Output the (X, Y) coordinate of the center of the cell containing the given text.  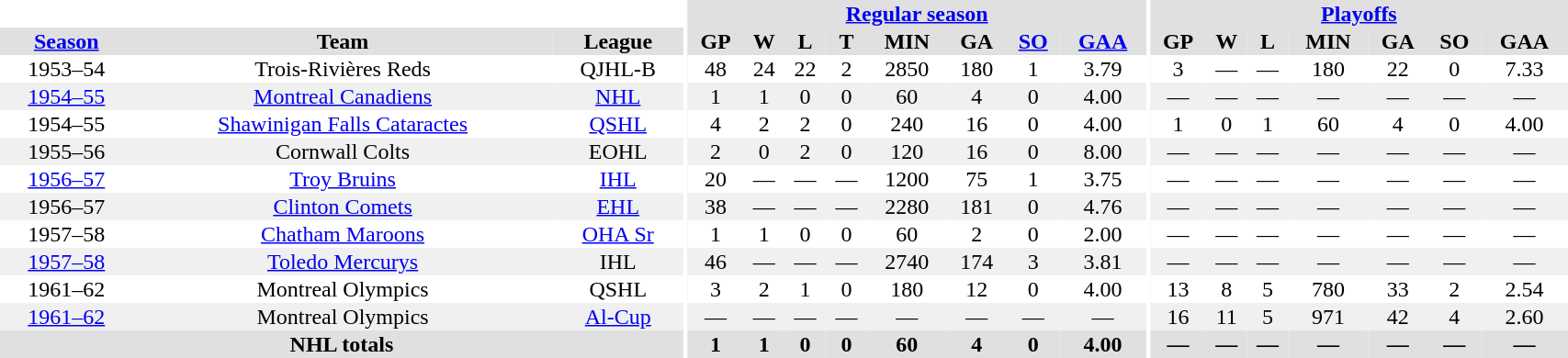
2.60 (1524, 317)
20 (716, 179)
181 (977, 207)
1200 (908, 179)
Trois-Rivières Reds (344, 69)
174 (977, 262)
1953–54 (66, 69)
NHL (618, 96)
7.33 (1524, 69)
971 (1328, 317)
240 (908, 124)
8.00 (1103, 151)
1955–56 (66, 151)
33 (1398, 289)
12 (977, 289)
Playoffs (1359, 14)
League (618, 41)
3.75 (1103, 179)
46 (716, 262)
38 (716, 207)
3.79 (1103, 69)
4.76 (1103, 207)
8 (1227, 289)
2.54 (1524, 289)
11 (1227, 317)
2280 (908, 207)
Toledo Mercurys (344, 262)
NHL totals (342, 344)
Chatham Maroons (344, 234)
Team (344, 41)
QJHL-B (618, 69)
48 (716, 69)
120 (908, 151)
2740 (908, 262)
Season (66, 41)
2.00 (1103, 234)
24 (764, 69)
42 (1398, 317)
780 (1328, 289)
OHA Sr (618, 234)
EHL (618, 207)
T (847, 41)
EOHL (618, 151)
Montreal Canadiens (344, 96)
3.81 (1103, 262)
Regular season (917, 14)
Shawinigan Falls Cataractes (344, 124)
75 (977, 179)
13 (1178, 289)
Troy Bruins (344, 179)
Clinton Comets (344, 207)
Al-Cup (618, 317)
Cornwall Colts (344, 151)
2850 (908, 69)
